Return the [X, Y] coordinate for the center point of the cell that contains the specified text.  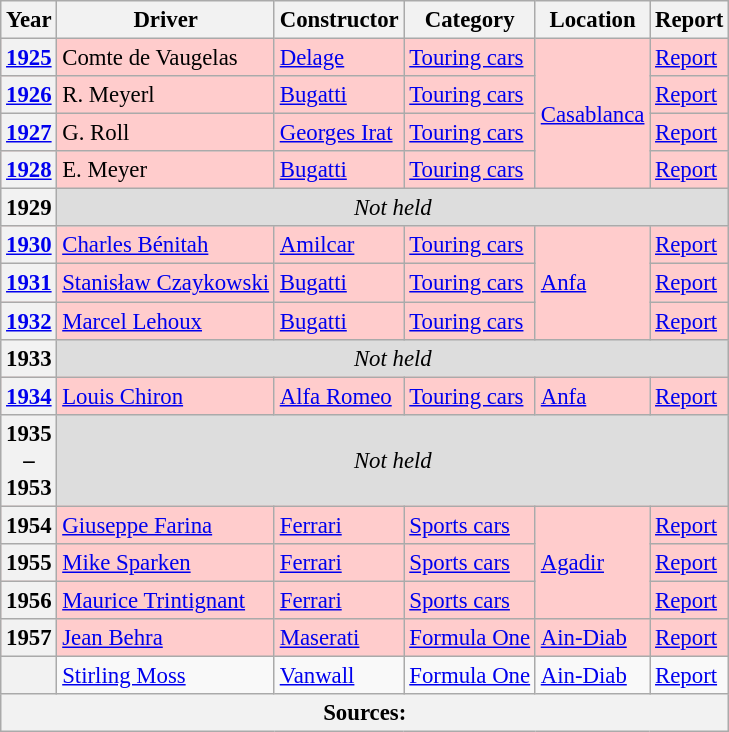
1934 [29, 396]
Charles Bénitah [166, 245]
Casablanca [592, 114]
1927 [29, 133]
1926 [29, 95]
1932 [29, 321]
E. Meyer [166, 170]
Constructor [339, 20]
Category [470, 20]
Location [592, 20]
1956 [29, 600]
Agadir [592, 562]
1933 [29, 358]
1931 [29, 283]
Stirling Moss [166, 675]
1954 [29, 525]
Year [29, 20]
Marcel Lehoux [166, 321]
Louis Chiron [166, 396]
Alfa Romeo [339, 396]
Maurice Trintignant [166, 600]
1929 [29, 208]
Amilcar [339, 245]
Comte de Vaugelas [166, 58]
R. Meyerl [166, 95]
Stanisław Czaykowski [166, 283]
1955 [29, 563]
Georges Irat [339, 133]
1935–1953 [29, 460]
Mike Sparken [166, 563]
Delage [339, 58]
Sources: [365, 713]
Maserati [339, 638]
1928 [29, 170]
Jean Behra [166, 638]
Vanwall [339, 675]
Giuseppe Farina [166, 525]
1925 [29, 58]
1930 [29, 245]
1957 [29, 638]
G. Roll [166, 133]
Driver [166, 20]
